Pinpoint the cell where the given text exists, returning its (x, y) midpoint coordinate. 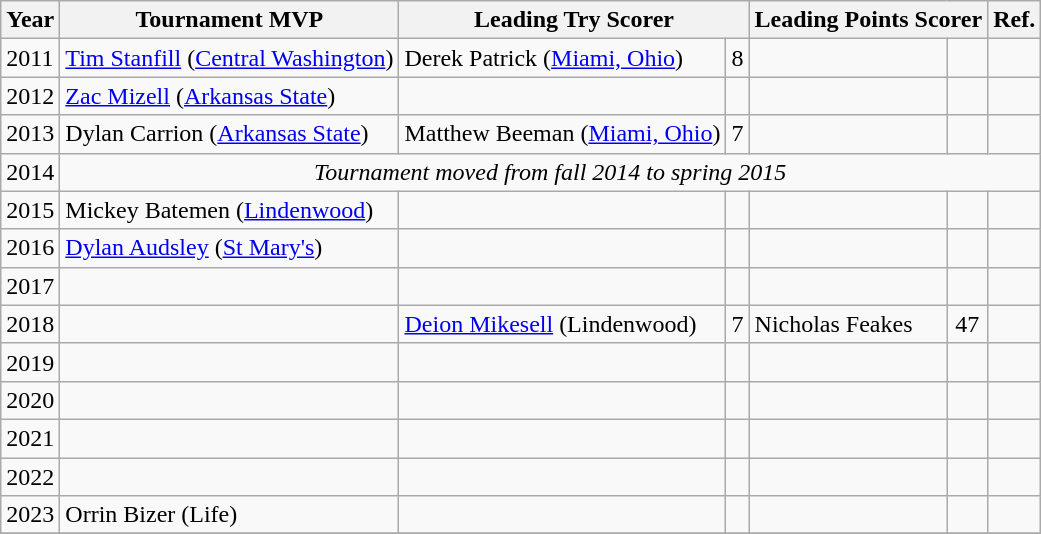
2014 (30, 172)
Mickey Batemen (Lindenwood) (230, 210)
Leading Points Scorer (868, 20)
2017 (30, 286)
2021 (30, 438)
2023 (30, 515)
Matthew Beeman (Miami, Ohio) (562, 134)
Dylan Audsley (St Mary's) (230, 248)
Ref. (1014, 20)
Nicholas Feakes (848, 324)
Tournament moved from fall 2014 to spring 2015 (550, 172)
2016 (30, 248)
2012 (30, 96)
Tournament MVP (230, 20)
8 (738, 58)
2011 (30, 58)
Tim Stanfill (Central Washington) (230, 58)
Derek Patrick (Miami, Ohio) (562, 58)
Leading Try Scorer (574, 20)
Zac Mizell (Arkansas State) (230, 96)
Orrin Bizer (Life) (230, 515)
2015 (30, 210)
Dylan Carrion (Arkansas State) (230, 134)
47 (968, 324)
2018 (30, 324)
Year (30, 20)
Deion Mikesell (Lindenwood) (562, 324)
2020 (30, 400)
2019 (30, 362)
2022 (30, 477)
2013 (30, 134)
